Capture the cell that displays the provided text and extract its [X, Y] central coordinate. 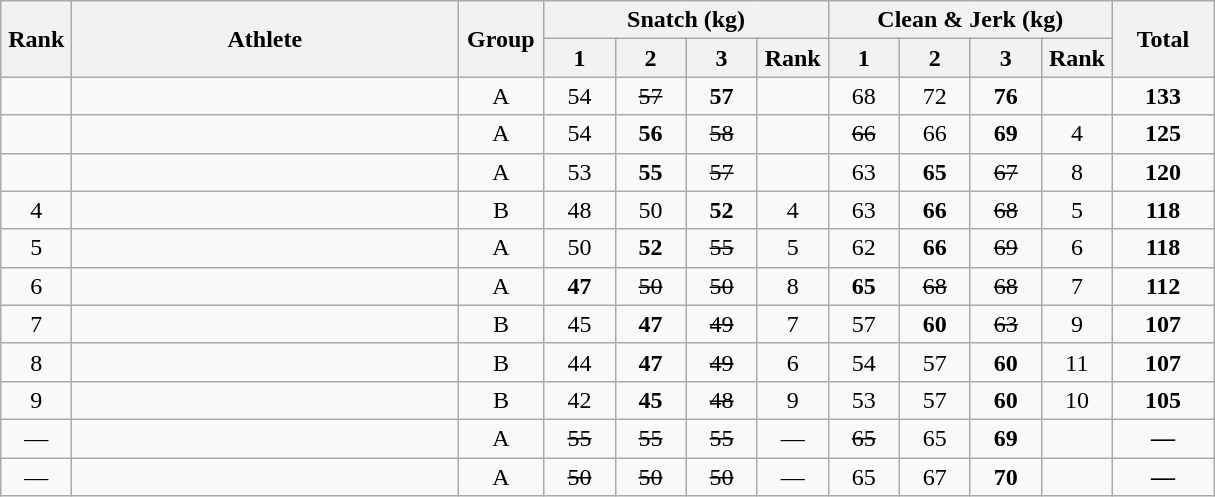
10 [1076, 400]
76 [1006, 96]
58 [722, 134]
Group [501, 39]
70 [1006, 477]
105 [1162, 400]
11 [1076, 362]
Total [1162, 39]
Clean & Jerk (kg) [970, 20]
62 [864, 248]
112 [1162, 286]
42 [580, 400]
56 [650, 134]
Athlete [265, 39]
125 [1162, 134]
44 [580, 362]
120 [1162, 172]
133 [1162, 96]
72 [934, 96]
Snatch (kg) [686, 20]
